Return [X, Y] of the center of cell containing provided text 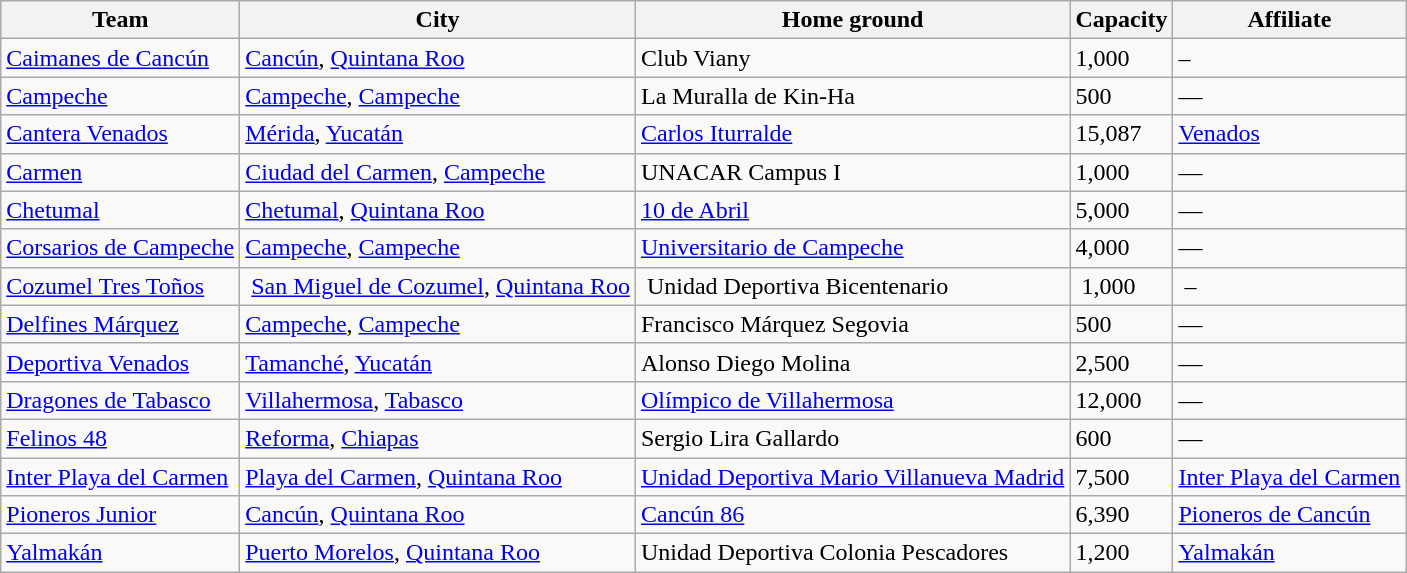
Pioneros Junior [120, 515]
5,000 [1122, 210]
Alonso Diego Molina [852, 362]
Tamanché, Yucatán [438, 362]
Delfines Márquez [120, 324]
Capacity [1122, 20]
Campeche [120, 96]
7,500 [1122, 477]
Caimanes de Cancún [120, 58]
Affiliate [1290, 20]
Cozumel Tres Toños [120, 286]
2,500 [1122, 362]
Unidad Deportiva Bicentenario [852, 286]
Home ground [852, 20]
6,390 [1122, 515]
Unidad Deportiva Mario Villanueva Madrid [852, 477]
Felinos 48 [120, 438]
Unidad Deportiva Colonia Pescadores [852, 553]
600 [1122, 438]
Reforma, Chiapas [438, 438]
Pioneros de Cancún [1290, 515]
Cantera Venados [120, 134]
Villahermosa, Tabasco [438, 400]
Universitario de Campeche [852, 248]
12,000 [1122, 400]
Deportiva Venados [120, 362]
Team [120, 20]
Ciudad del Carmen, Campeche [438, 172]
Cancún 86 [852, 515]
Chetumal [120, 210]
Dragones de Tabasco [120, 400]
Venados [1290, 134]
Puerto Morelos, Quintana Roo [438, 553]
Corsarios de Campeche [120, 248]
Carlos Iturralde [852, 134]
La Muralla de Kin-Ha [852, 96]
Sergio Lira Gallardo [852, 438]
15,087 [1122, 134]
City [438, 20]
Playa del Carmen, Quintana Roo [438, 477]
Francisco Márquez Segovia [852, 324]
1,200 [1122, 553]
UNACAR Campus I [852, 172]
Mérida, Yucatán [438, 134]
4,000 [1122, 248]
San Miguel de Cozumel, Quintana Roo [438, 286]
Club Viany [852, 58]
Olímpico de Villahermosa [852, 400]
10 de Abril [852, 210]
Chetumal, Quintana Roo [438, 210]
Carmen [120, 172]
